Provide the (X, Y) coordinate of the cell's center where the given text is located.  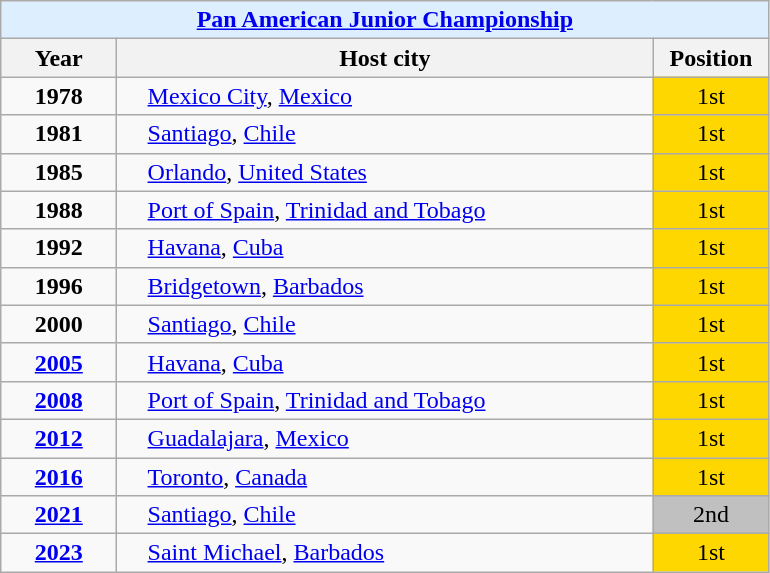
2016 (59, 477)
2023 (59, 553)
1996 (59, 286)
Host city (385, 58)
Position (711, 58)
Orlando, United States (385, 172)
2021 (59, 515)
2012 (59, 438)
2000 (59, 324)
Bridgetown, Barbados (385, 286)
Pan American Junior Championship (385, 20)
2008 (59, 400)
Guadalajara, Mexico (385, 438)
1992 (59, 248)
1988 (59, 210)
1985 (59, 172)
2005 (59, 362)
Mexico City, Mexico (385, 96)
1978 (59, 96)
Toronto, Canada (385, 477)
2nd (711, 515)
1981 (59, 134)
Year (59, 58)
Saint Michael, Barbados (385, 553)
